Locate the cell with the specified text and output its (x, y) center coordinate. 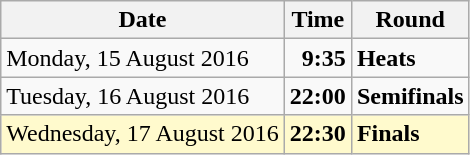
22:30 (318, 134)
22:00 (318, 96)
Date (143, 20)
Tuesday, 16 August 2016 (143, 96)
Wednesday, 17 August 2016 (143, 134)
Monday, 15 August 2016 (143, 58)
Time (318, 20)
Semifinals (410, 96)
Finals (410, 134)
Round (410, 20)
9:35 (318, 58)
Heats (410, 58)
